Detect which cell encompasses the target text, then output its (x, y) center coordinate. 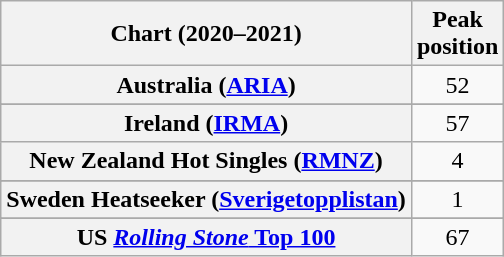
Peakposition (457, 34)
Chart (2020–2021) (206, 34)
52 (457, 85)
4 (457, 161)
Ireland (IRMA) (206, 123)
57 (457, 123)
US Rolling Stone Top 100 (206, 237)
Australia (ARIA) (206, 85)
New Zealand Hot Singles (RMNZ) (206, 161)
Sweden Heatseeker (Sverigetopplistan) (206, 199)
67 (457, 237)
1 (457, 199)
